Identify which cell holds the provided text, then report its [X, Y] central coordinate. 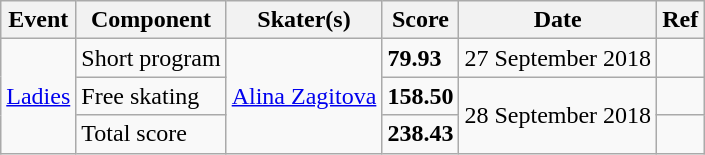
Component [151, 20]
Ladies [38, 96]
Date [558, 20]
Free skating [151, 96]
Event [38, 20]
79.93 [420, 58]
Alina Zagitova [304, 96]
Score [420, 20]
27 September 2018 [558, 58]
238.43 [420, 134]
Short program [151, 58]
Total score [151, 134]
Ref [680, 20]
28 September 2018 [558, 115]
Skater(s) [304, 20]
158.50 [420, 96]
